Return the (X, Y) coordinate for the center point of the cell that contains the specified text.  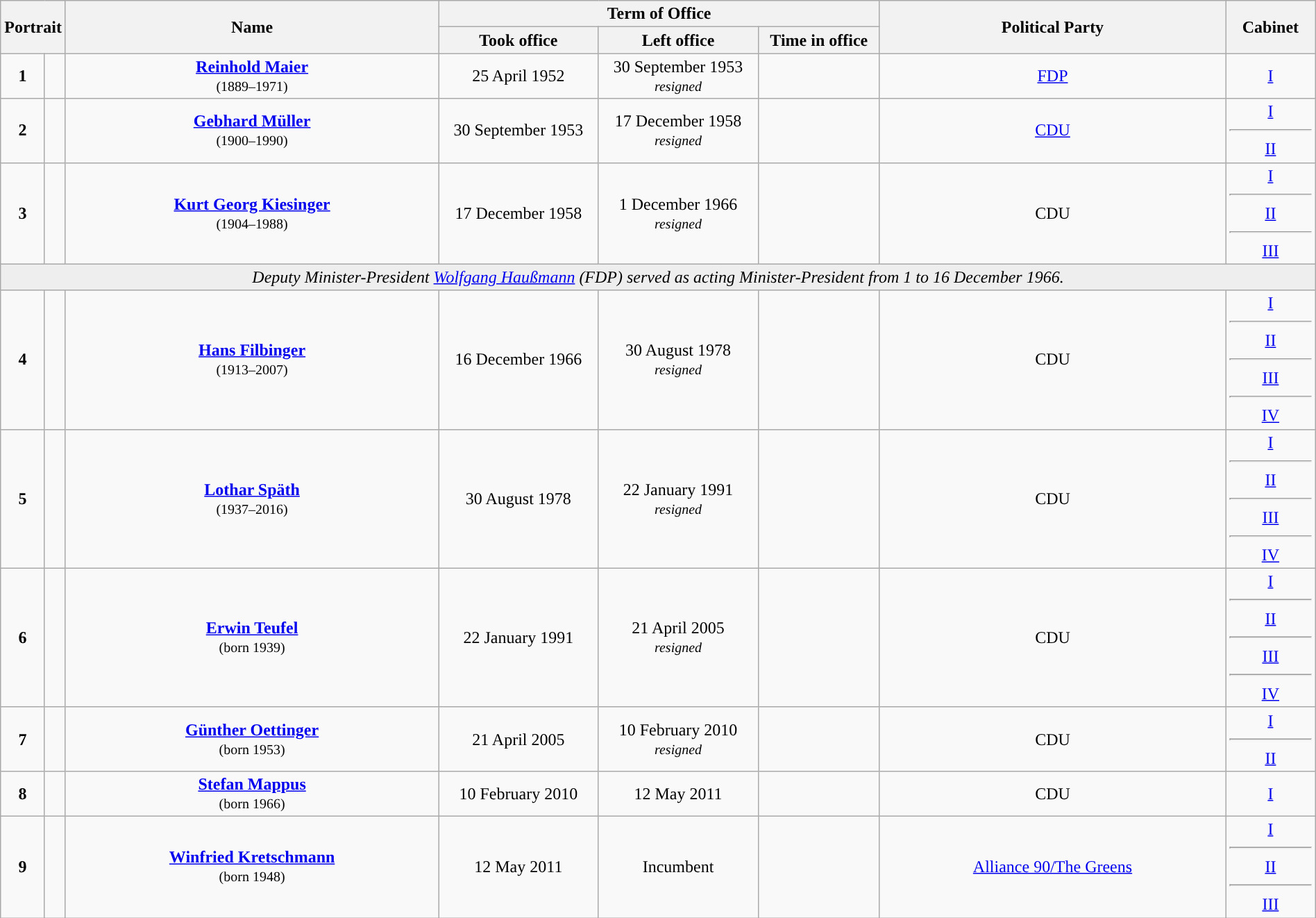
Took office (518, 40)
8 (22, 793)
Portrait (33, 27)
9 (22, 867)
Time in office (819, 40)
7 (22, 739)
Left office (678, 40)
25 April 1952 (518, 76)
Lothar Späth(1937–2016) (251, 499)
22 January 1991 (518, 637)
Incumbent (678, 867)
Günther Oettinger(born 1953) (251, 739)
Stefan Mappus(born 1966) (251, 793)
2 (22, 131)
Erwin Teufel(born 1939) (251, 637)
5 (22, 499)
30 August 1978resigned (678, 360)
Political Party (1052, 27)
6 (22, 637)
10 February 2010 (518, 793)
FDP (1052, 76)
Alliance 90/The Greens (1052, 867)
3 (22, 213)
21 April 2005 (518, 739)
21 April 2005resigned (678, 637)
30 September 1953 (518, 131)
1 (22, 76)
1 December 1966resigned (678, 213)
22 January 1991resigned (678, 499)
30 September 1953resigned (678, 76)
16 December 1966 (518, 360)
Gebhard Müller(1900–1990) (251, 131)
Cabinet (1271, 27)
Reinhold Maier(1889–1971) (251, 76)
Hans Filbinger (1913–2007) (251, 360)
17 December 1958resigned (678, 131)
Kurt Georg Kiesinger(1904–1988) (251, 213)
Name (251, 27)
30 August 1978 (518, 499)
4 (22, 360)
Term of Office (659, 14)
10 February 2010resigned (678, 739)
Winfried Kretschmann(born 1948) (251, 867)
Deputy Minister-President Wolfgang Haußmann (FDP) served as acting Minister-President from 1 to 16 December 1966. (658, 277)
17 December 1958 (518, 213)
